Scan for the cell matching the given text and deliver its [X, Y] coordinate at center. 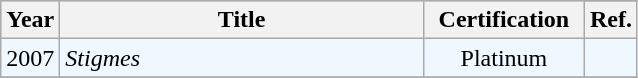
Title [242, 20]
2007 [30, 58]
Ref. [610, 20]
Year [30, 20]
Stigmes [242, 58]
Certification [504, 20]
Platinum [504, 58]
